Find where the given text appears and provide that cell's center as [X, Y] coordinate. 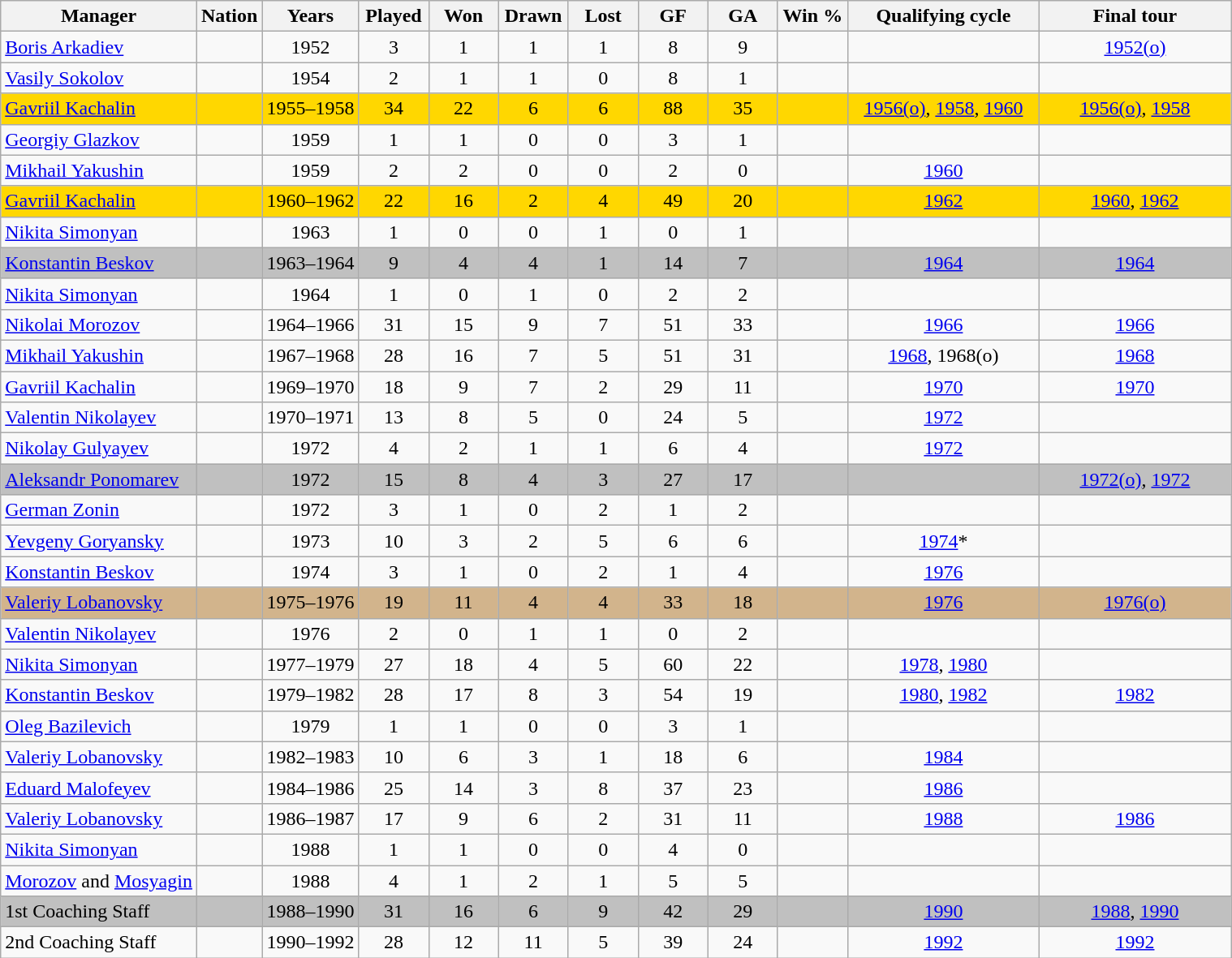
23 [743, 788]
1960 [943, 170]
1954 [310, 78]
1968, 1968(o) [943, 355]
1967–1968 [310, 355]
1984–1986 [310, 788]
Nikolai Morozov [99, 324]
35 [743, 109]
1973 [310, 541]
Lost [603, 16]
60 [673, 664]
1972(o), 1972 [1135, 479]
1956(o), 1958 [1135, 109]
1955–1958 [310, 109]
49 [673, 201]
1990 [943, 912]
54 [673, 695]
Qualifying cycle [943, 16]
1968 [1135, 355]
German Zonin [99, 510]
1960–1962 [310, 201]
Nation [229, 16]
1964–1966 [310, 324]
Win % [812, 16]
Boris Arkadiev [99, 47]
1988, 1990 [1135, 912]
1976(o) [1135, 603]
1952(o) [1135, 47]
25 [394, 788]
34 [394, 109]
1962 [943, 201]
1960, 1962 [1135, 201]
Played [394, 16]
1990–1992 [310, 943]
Nikolay Gulyayev [99, 449]
1984 [943, 757]
Georgiy Glazkov [99, 140]
1970–1971 [310, 418]
Manager [99, 16]
1980, 1982 [943, 695]
GF [673, 16]
1979 [310, 726]
Morozov and Mosyagin [99, 880]
Final tour [1135, 16]
Eduard Malofeyev [99, 788]
Won [463, 16]
42 [673, 912]
1974 [310, 572]
2nd Coaching Staff [99, 943]
37 [673, 788]
1982 [1135, 695]
Years [310, 16]
1975–1976 [310, 603]
1988–1990 [310, 912]
1969–1970 [310, 387]
1978, 1980 [943, 664]
88 [673, 109]
1986–1987 [310, 818]
39 [673, 943]
1974* [943, 541]
GA [743, 16]
1963–1964 [310, 263]
1982–1983 [310, 757]
1963 [310, 232]
1977–1979 [310, 664]
Oleg Bazilevich [99, 726]
Drawn [533, 16]
Vasily Sokolov [99, 78]
13 [394, 418]
20 [743, 201]
1979–1982 [310, 695]
12 [463, 943]
1952 [310, 47]
1956(o), 1958, 1960 [943, 109]
Aleksandr Ponomarev [99, 479]
Yevgeny Goryansky [99, 541]
1st Coaching Staff [99, 912]
